Detect which cell encompasses the target text, then output its (X, Y) center coordinate. 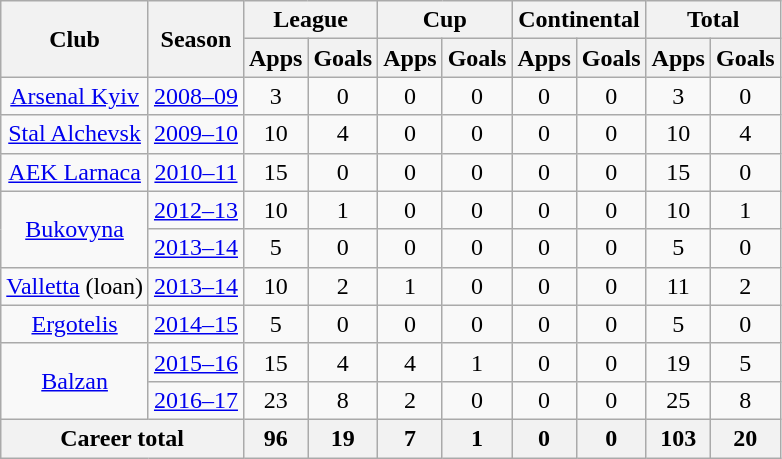
League (310, 20)
96 (275, 438)
103 (678, 438)
20 (745, 438)
AEK Larnaca (75, 172)
Continental (579, 20)
Career total (122, 438)
Valletta (loan) (75, 286)
7 (410, 438)
Bukovyna (75, 229)
2016–17 (196, 400)
Arsenal Kyiv (75, 96)
Total (713, 20)
2014–15 (196, 324)
Season (196, 39)
2012–13 (196, 210)
Stal Alchevsk (75, 134)
Ergotelis (75, 324)
11 (678, 286)
23 (275, 400)
Cup (445, 20)
2008–09 (196, 96)
Balzan (75, 381)
2009–10 (196, 134)
Club (75, 39)
25 (678, 400)
2015–16 (196, 362)
2010–11 (196, 172)
